Return the (x, y) coordinate for the center point of the cell that contains the specified text.  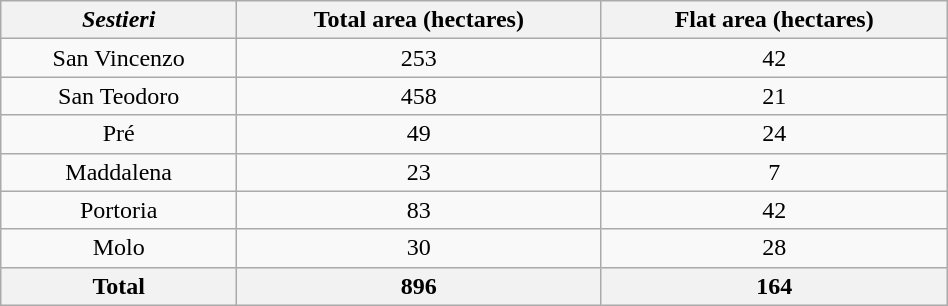
164 (774, 286)
San Teodoro (119, 96)
Total area (hectares) (419, 20)
24 (774, 134)
21 (774, 96)
7 (774, 172)
Molo (119, 248)
Flat area (hectares) (774, 20)
Total (119, 286)
Sestieri (119, 20)
23 (419, 172)
253 (419, 58)
458 (419, 96)
896 (419, 286)
49 (419, 134)
Portoria (119, 210)
Maddalena (119, 172)
30 (419, 248)
28 (774, 248)
Pré (119, 134)
San Vincenzo (119, 58)
83 (419, 210)
